Return the [x, y] coordinate for the center point of the cell that contains the specified text.  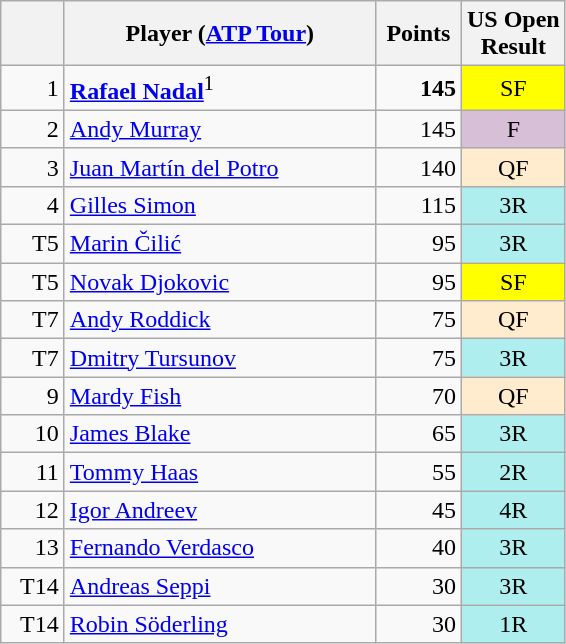
Gilles Simon [220, 205]
2 [33, 129]
Marin Čilić [220, 244]
US OpenResult [513, 34]
65 [418, 434]
Andy Murray [220, 129]
Andreas Seppi [220, 586]
3 [33, 167]
Igor Andreev [220, 510]
12 [33, 510]
4 [33, 205]
James Blake [220, 434]
Points [418, 34]
Player (ATP Tour) [220, 34]
Juan Martín del Potro [220, 167]
Andy Roddick [220, 320]
Dmitry Tursunov [220, 358]
10 [33, 434]
4R [513, 510]
Mardy Fish [220, 396]
1 [33, 88]
55 [418, 472]
2R [513, 472]
70 [418, 396]
Tommy Haas [220, 472]
45 [418, 510]
Rafael Nadal1 [220, 88]
1R [513, 624]
140 [418, 167]
Robin Söderling [220, 624]
11 [33, 472]
Novak Djokovic [220, 282]
F [513, 129]
Fernando Verdasco [220, 548]
13 [33, 548]
9 [33, 396]
115 [418, 205]
40 [418, 548]
